Return [x, y] of the center of cell containing provided text 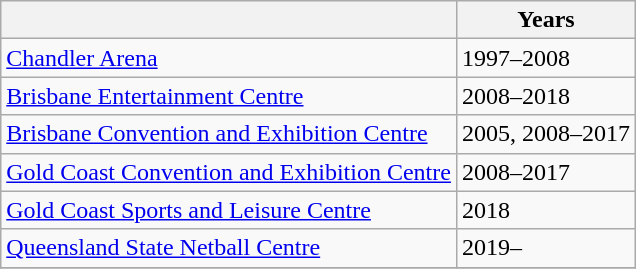
2008–2018 [546, 96]
2018 [546, 210]
Queensland State Netball Centre [229, 248]
2008–2017 [546, 172]
2019– [546, 248]
2005, 2008–2017 [546, 134]
Brisbane Entertainment Centre [229, 96]
Years [546, 20]
1997–2008 [546, 58]
Gold Coast Sports and Leisure Centre [229, 210]
Gold Coast Convention and Exhibition Centre [229, 172]
Chandler Arena [229, 58]
Brisbane Convention and Exhibition Centre [229, 134]
